Return the [X, Y] coordinate for the center point of the cell that contains the specified text.  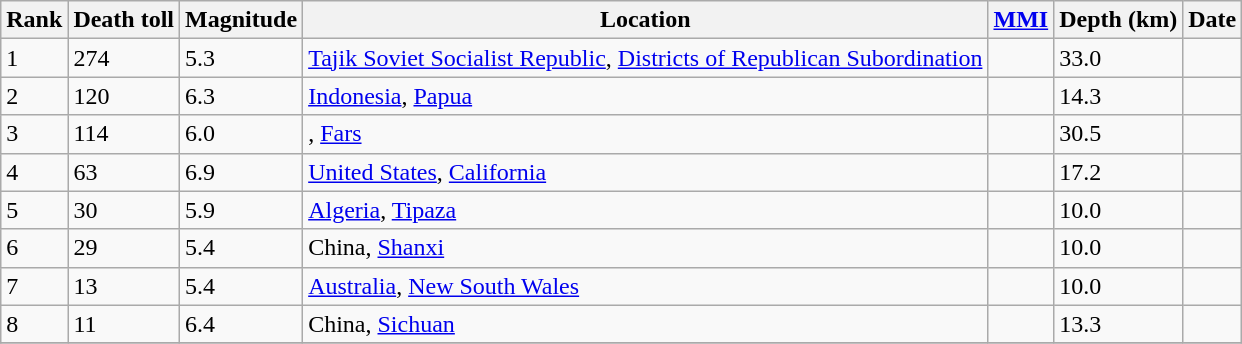
Algeria, Tipaza [646, 210]
14.3 [1118, 96]
11 [124, 324]
120 [124, 96]
Death toll [124, 20]
63 [124, 172]
30.5 [1118, 134]
5.3 [242, 58]
7 [34, 286]
4 [34, 172]
China, Sichuan [646, 324]
MMI [1021, 20]
13.3 [1118, 324]
1 [34, 58]
274 [124, 58]
Indonesia, Papua [646, 96]
6.4 [242, 324]
6.3 [242, 96]
Magnitude [242, 20]
5.9 [242, 210]
United States, California [646, 172]
5 [34, 210]
Tajik Soviet Socialist Republic, Districts of Republican Subordination [646, 58]
Rank [34, 20]
13 [124, 286]
6.0 [242, 134]
3 [34, 134]
6.9 [242, 172]
Date [1212, 20]
29 [124, 248]
2 [34, 96]
6 [34, 248]
Depth (km) [1118, 20]
33.0 [1118, 58]
17.2 [1118, 172]
China, Shanxi [646, 248]
30 [124, 210]
Location [646, 20]
Australia, New South Wales [646, 286]
8 [34, 324]
114 [124, 134]
, Fars [646, 134]
